Find where the given text appears and provide that cell's center as (x, y) coordinate. 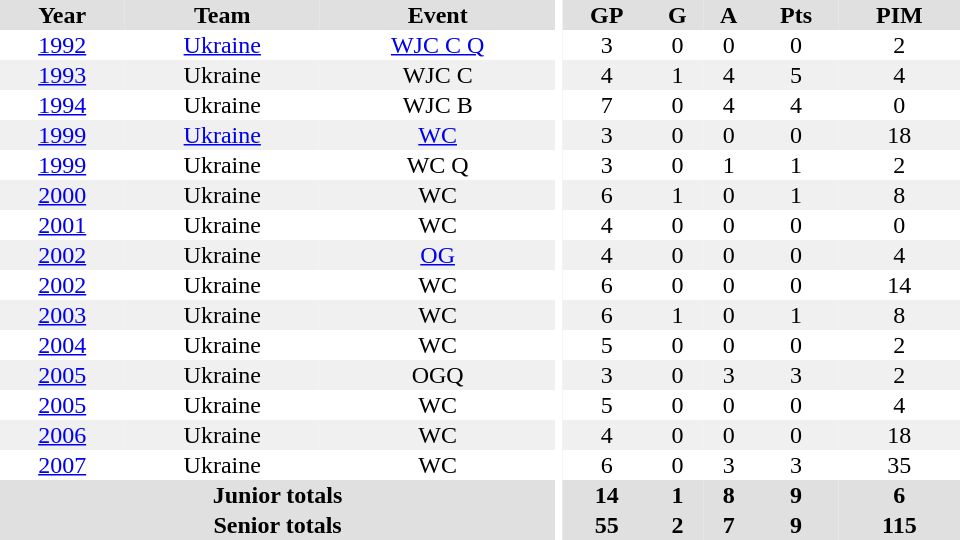
2006 (62, 435)
2007 (62, 465)
Team (222, 15)
GP (606, 15)
WJC C (438, 75)
PIM (900, 15)
2003 (62, 315)
35 (900, 465)
1992 (62, 45)
WC Q (438, 165)
Year (62, 15)
2000 (62, 195)
OGQ (438, 375)
1993 (62, 75)
WJC C Q (438, 45)
Event (438, 15)
2001 (62, 225)
G (678, 15)
2004 (62, 345)
55 (606, 525)
115 (900, 525)
Pts (796, 15)
A (729, 15)
OG (438, 255)
Senior totals (278, 525)
1994 (62, 105)
WJC B (438, 105)
Junior totals (278, 495)
